From the cell containing the given text, extract its center point as (x, y) coordinate. 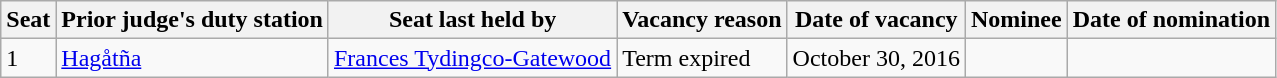
1 (28, 58)
Vacancy reason (702, 20)
Date of nomination (1171, 20)
Seat last held by (472, 20)
Nominee (1016, 20)
October 30, 2016 (876, 58)
Date of vacancy (876, 20)
Frances Tydingco-Gatewood (472, 58)
Hagåtña (192, 58)
Seat (28, 20)
Prior judge's duty station (192, 20)
Term expired (702, 58)
